Identify which cell holds the provided text, then report its (X, Y) central coordinate. 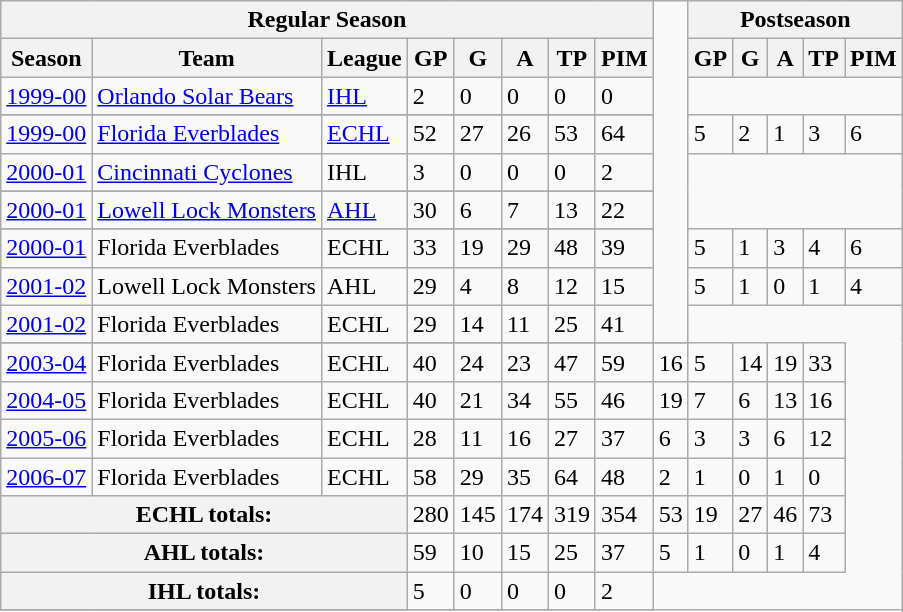
34 (524, 400)
2003-04 (46, 362)
280 (430, 515)
47 (572, 362)
Team (207, 58)
39 (624, 248)
10 (478, 553)
IHL totals: (204, 591)
21 (478, 400)
2005-06 (46, 438)
319 (572, 515)
Orlando Solar Bears (207, 96)
41 (624, 324)
22 (624, 210)
23 (524, 362)
Season (46, 58)
ECHL totals: (204, 515)
Postseason (795, 20)
145 (478, 515)
2006-07 (46, 477)
174 (524, 515)
AHL totals: (204, 553)
35 (524, 477)
55 (572, 400)
League (364, 58)
Cincinnati Cyclones (207, 172)
2004-05 (46, 400)
52 (430, 134)
73 (824, 515)
28 (430, 438)
26 (524, 134)
Regular Season (327, 20)
354 (624, 515)
8 (524, 286)
58 (430, 477)
30 (430, 210)
24 (478, 362)
